From the cell containing the given text, extract its center point as (x, y) coordinate. 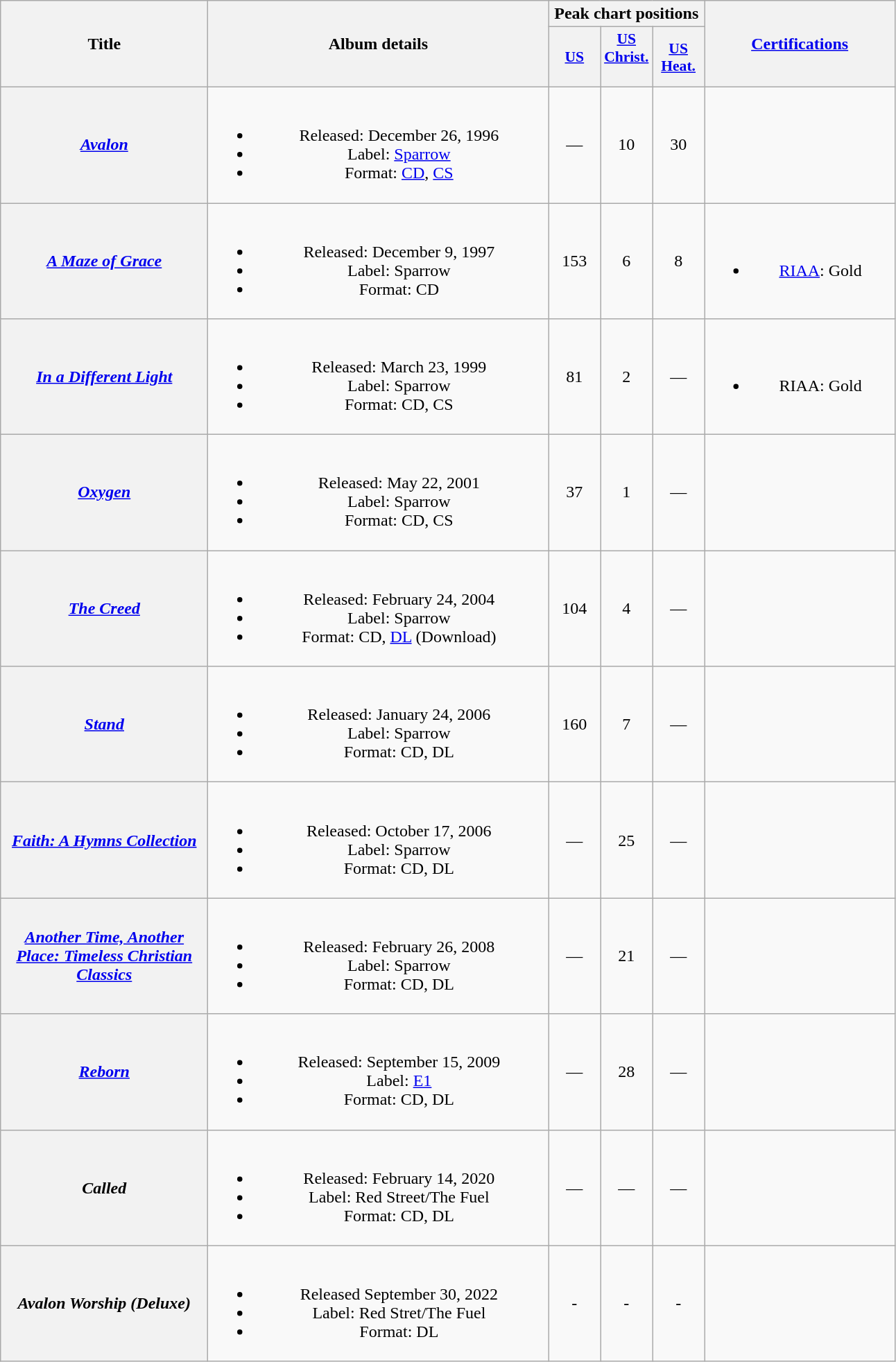
Released: December 9, 1997Label: SparrowFormat: CD (379, 261)
Released: February 14, 2020Label: Red Street/The FuelFormat: CD, DL (379, 1187)
The Creed (104, 609)
Released September 30, 2022Label: Red Stret/The FuelFormat: DL (379, 1304)
28 (627, 1072)
Peak chart positions (627, 14)
Oxygen (104, 492)
Released: February 24, 2004Label: SparrowFormat: CD, DL (Download) (379, 609)
Called (104, 1187)
30 (678, 144)
21 (627, 956)
Released: January 24, 2006Label: SparrowFormat: CD, DL (379, 724)
Certifications (800, 44)
Another Time, Another Place: Timeless Christian Classics (104, 956)
Faith: A Hymns Collection (104, 841)
Avalon (104, 144)
A Maze of Grace (104, 261)
2 (627, 377)
7 (627, 724)
6 (627, 261)
Released: May 22, 2001Label: SparrowFormat: CD, CS (379, 492)
Released: September 15, 2009Label: E1Format: CD, DL (379, 1072)
In a Different Light (104, 377)
10 (627, 144)
4 (627, 609)
Released: December 26, 1996Label: SparrowFormat: CD, CS (379, 144)
160 (574, 724)
Released: February 26, 2008Label: SparrowFormat: CD, DL (379, 956)
Released: March 23, 1999Label: SparrowFormat: CD, CS (379, 377)
US (574, 57)
Stand (104, 724)
Avalon Worship (Deluxe) (104, 1304)
81 (574, 377)
USChrist. (627, 57)
Album details (379, 44)
25 (627, 841)
153 (574, 261)
USHeat. (678, 57)
Reborn (104, 1072)
8 (678, 261)
Title (104, 44)
37 (574, 492)
Released: October 17, 2006Label: SparrowFormat: CD, DL (379, 841)
104 (574, 609)
1 (627, 492)
